Determine the [x, y] coordinate at the center of the cell enclosing the given text.  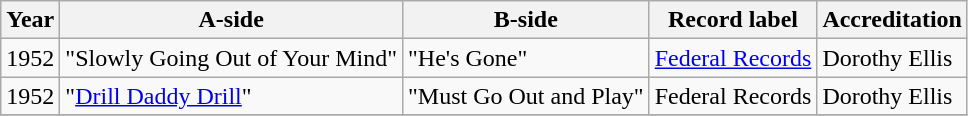
A-side [232, 20]
Year [30, 20]
Accreditation [892, 20]
"Drill Daddy Drill" [232, 96]
B-side [526, 20]
"Slowly Going Out of Your Mind" [232, 58]
"Must Go Out and Play" [526, 96]
Record label [733, 20]
"He's Gone" [526, 58]
